Detect which cell encompasses the target text, then output its (x, y) center coordinate. 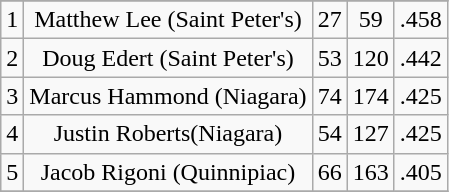
.442 (420, 58)
163 (370, 172)
120 (370, 58)
2 (12, 58)
.458 (420, 20)
Marcus Hammond (Niagara) (168, 96)
.405 (420, 172)
Jacob Rigoni (Quinnipiac) (168, 172)
54 (330, 134)
127 (370, 134)
66 (330, 172)
53 (330, 58)
4 (12, 134)
174 (370, 96)
Doug Edert (Saint Peter's) (168, 58)
27 (330, 20)
59 (370, 20)
Matthew Lee (Saint Peter's) (168, 20)
3 (12, 96)
74 (330, 96)
Justin Roberts(Niagara) (168, 134)
5 (12, 172)
1 (12, 20)
